Extract the [X, Y] coordinate from the center of the cell holding the provided text.  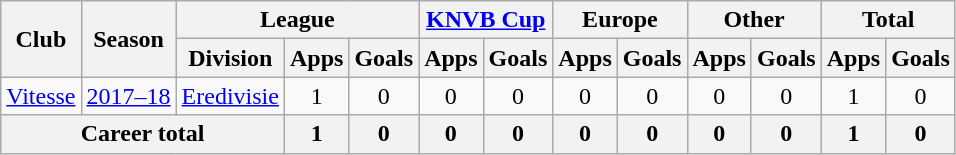
Career total [143, 134]
Total [888, 20]
League [298, 20]
Club [41, 39]
2017–18 [128, 96]
Europe [620, 20]
Season [128, 39]
Division [230, 58]
Vitesse [41, 96]
KNVB Cup [486, 20]
Eredivisie [230, 96]
Other [754, 20]
